Detect which cell encompasses the target text, then output its [X, Y] center coordinate. 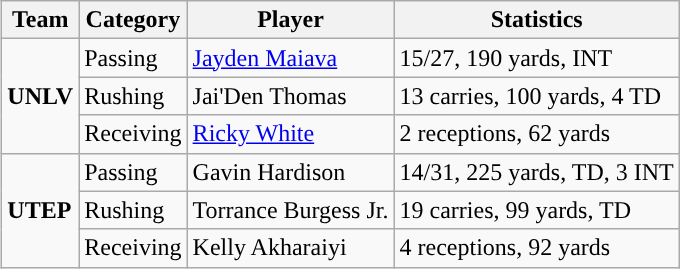
13 carries, 100 yards, 4 TD [536, 96]
UNLV [40, 96]
Gavin Hardison [290, 172]
Jayden Maiava [290, 58]
19 carries, 99 yards, TD [536, 210]
14/31, 225 yards, TD, 3 INT [536, 172]
Torrance Burgess Jr. [290, 210]
Jai'Den Thomas [290, 96]
Statistics [536, 20]
Team [40, 20]
4 receptions, 92 yards [536, 248]
Ricky White [290, 134]
Player [290, 20]
Category [133, 20]
2 receptions, 62 yards [536, 134]
UTEP [40, 210]
15/27, 190 yards, INT [536, 58]
Kelly Akharaiyi [290, 248]
